Pinpoint the cell where the given text exists, returning its (x, y) midpoint coordinate. 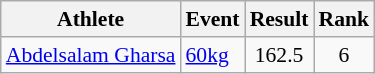
Result (280, 19)
162.5 (280, 55)
6 (344, 55)
Rank (344, 19)
Event (213, 19)
60kg (213, 55)
Athlete (91, 19)
Abdelsalam Gharsa (91, 55)
